Return [x, y] of the center of cell containing provided text 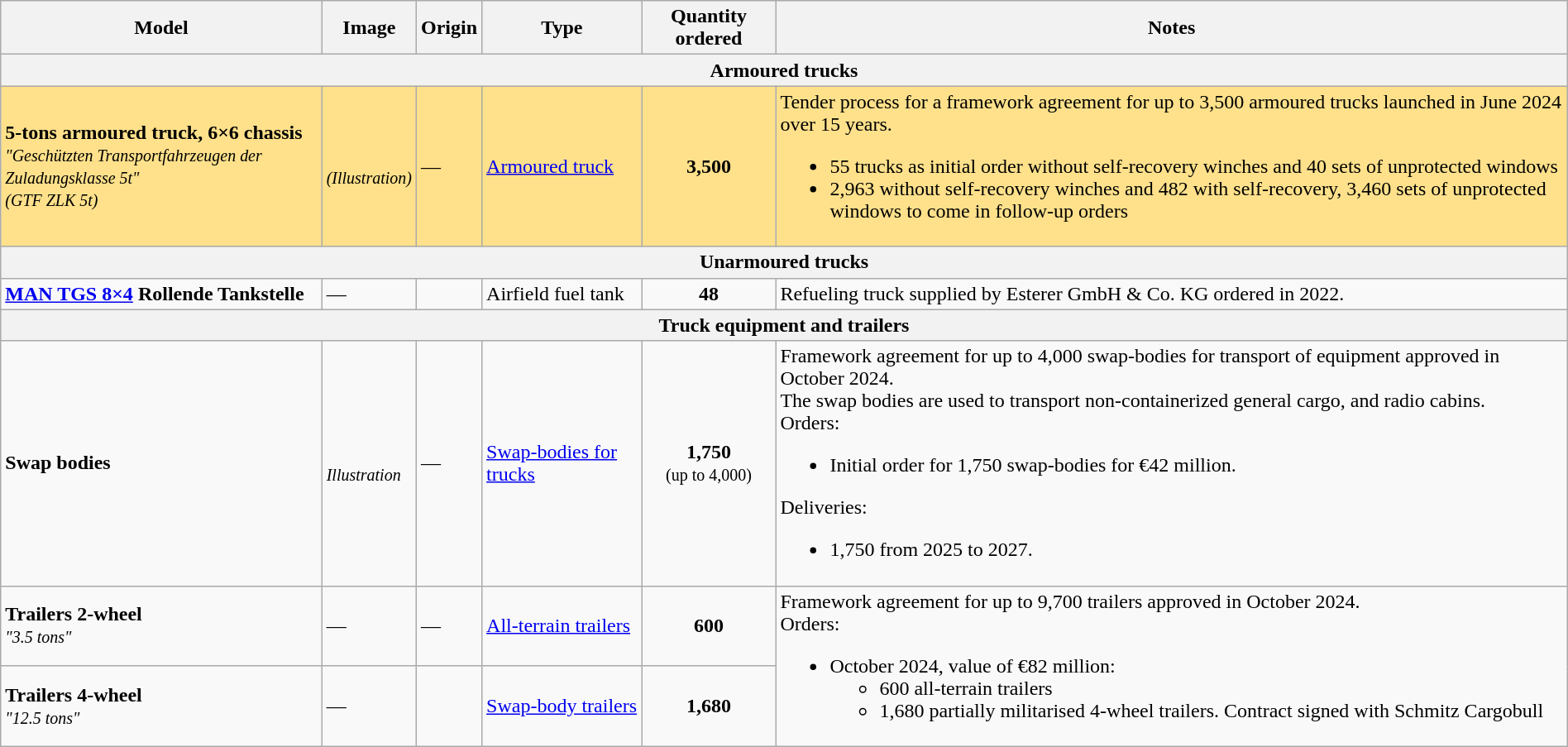
600 [709, 625]
Notes [1171, 28]
Quantity ordered [709, 28]
Illustration [369, 463]
Swap-bodies for trucks [562, 463]
48 [709, 294]
5-tons armoured truck, 6×6 chassis"Geschützten Transportfahrzeugen der Zuladungsklasse 5t"(GTF ZLK 5t) [161, 166]
Swap bodies [161, 463]
All-terrain trailers [562, 625]
Model [161, 28]
(Illustration) [369, 166]
Trailers 4-wheel"12.5 tons" [161, 706]
Airfield fuel tank [562, 294]
1,680 [709, 706]
Unarmoured trucks [784, 262]
Armoured truck [562, 166]
3,500 [709, 166]
Refueling truck supplied by Esterer GmbH & Co. KG ordered in 2022. [1171, 294]
Origin [450, 28]
Armoured trucks [784, 70]
MAN TGS 8×4 Rollende Tankstelle [161, 294]
1,750(up to 4,000) [709, 463]
Image [369, 28]
Trailers 2-wheel"3.5 tons" [161, 625]
Type [562, 28]
Truck equipment and trailers [784, 325]
Swap-body trailers [562, 706]
